Find where the given text appears and provide that cell's center as (x, y) coordinate. 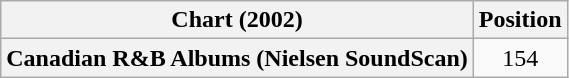
Position (520, 20)
Canadian R&B Albums (Nielsen SoundScan) (238, 58)
Chart (2002) (238, 20)
154 (520, 58)
